Pinpoint the cell where the given text exists, returning its (x, y) midpoint coordinate. 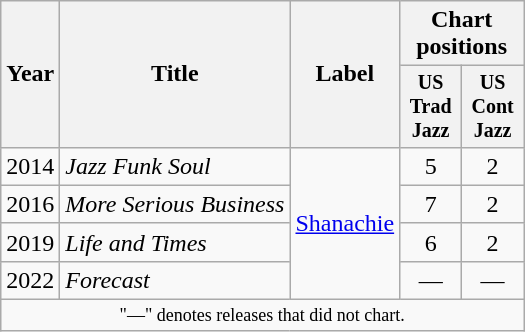
USTradJazz (431, 106)
Year (30, 74)
More Serious Business (175, 204)
"—" denotes releases that did not chart. (262, 316)
2022 (30, 280)
USContJazz (493, 106)
2019 (30, 242)
Life and Times (175, 242)
6 (431, 242)
2016 (30, 204)
Jazz Funk Soul (175, 166)
Label (345, 74)
Title (175, 74)
Forecast (175, 280)
7 (431, 204)
2014 (30, 166)
5 (431, 166)
Shanachie (345, 223)
Chart positions (462, 34)
